Output the (X, Y) coordinate of the center of the cell containing the given text.  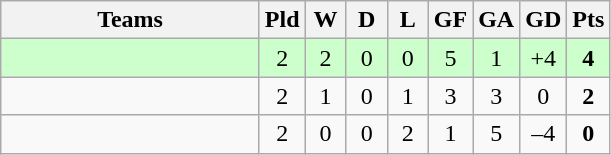
GF (450, 20)
GD (544, 20)
GA (496, 20)
Pld (282, 20)
Pts (588, 20)
4 (588, 58)
–4 (544, 134)
Teams (130, 20)
+4 (544, 58)
W (326, 20)
D (366, 20)
L (408, 20)
